Scan for the cell matching the given text and deliver its (x, y) coordinate at center. 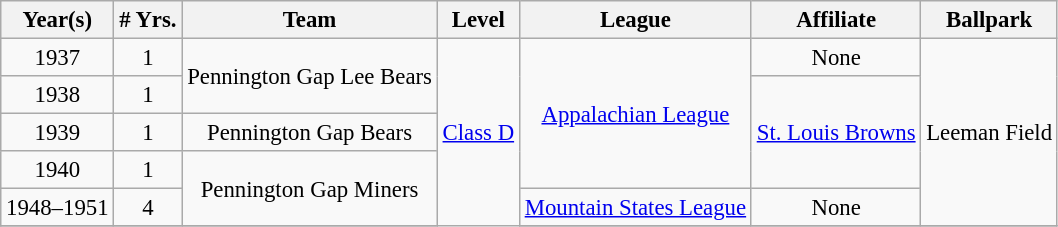
# Yrs. (148, 20)
Leeman Field (989, 133)
1937 (58, 58)
Level (478, 20)
Class D (478, 133)
Pennington Gap Lee Bears (310, 76)
1939 (58, 133)
Team (310, 20)
Year(s) (58, 20)
Affiliate (836, 20)
Mountain States League (635, 208)
1938 (58, 95)
Appalachian League (635, 114)
Pennington Gap Bears (310, 133)
Ballpark (989, 20)
1948–1951 (58, 208)
1940 (58, 170)
St. Louis Browns (836, 132)
Pennington Gap Miners (310, 188)
4 (148, 208)
League (635, 20)
